Scan for the cell matching the given text and deliver its [X, Y] coordinate at center. 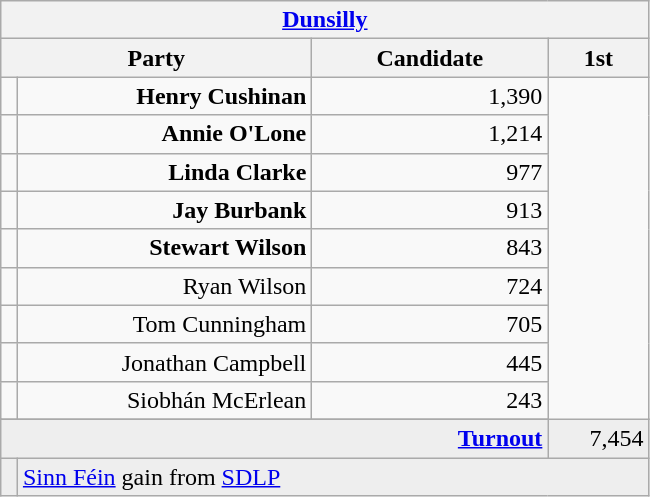
Ryan Wilson [164, 286]
243 [430, 400]
7,454 [598, 438]
1st [598, 58]
705 [430, 324]
Candidate [430, 58]
445 [430, 362]
Siobhán McErlean [164, 400]
Tom Cunningham [164, 324]
Sinn Féin gain from SDLP [333, 477]
1,390 [430, 96]
724 [430, 286]
Turnout [274, 438]
Linda Clarke [164, 172]
1,214 [430, 134]
Stewart Wilson [164, 248]
913 [430, 210]
Party [156, 58]
977 [430, 172]
Henry Cushinan [164, 96]
Dunsilly [325, 20]
843 [430, 248]
Jonathan Campbell [164, 362]
Jay Burbank [164, 210]
Annie O'Lone [164, 134]
